Locate the cell with the specified text and output its [X, Y] center coordinate. 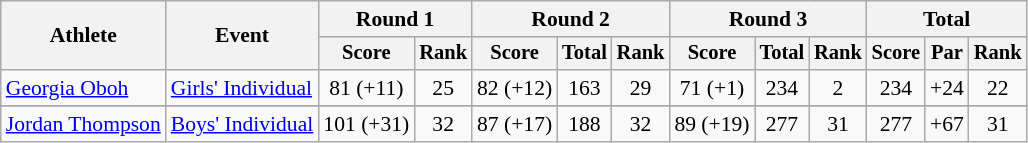
81 (+11) [366, 88]
+67 [947, 124]
89 (+19) [712, 124]
25 [443, 88]
29 [641, 88]
+24 [947, 88]
82 (+12) [514, 88]
Georgia Oboh [84, 88]
101 (+31) [366, 124]
163 [584, 88]
71 (+1) [712, 88]
Round 3 [768, 19]
2 [838, 88]
Jordan Thompson [84, 124]
22 [998, 88]
Athlete [84, 36]
Event [242, 36]
Round 2 [570, 19]
Round 1 [395, 19]
188 [584, 124]
Boys' Individual [242, 124]
87 (+17) [514, 124]
Girls' Individual [242, 88]
Par [947, 54]
